From the cell containing the given text, extract its center point as (x, y) coordinate. 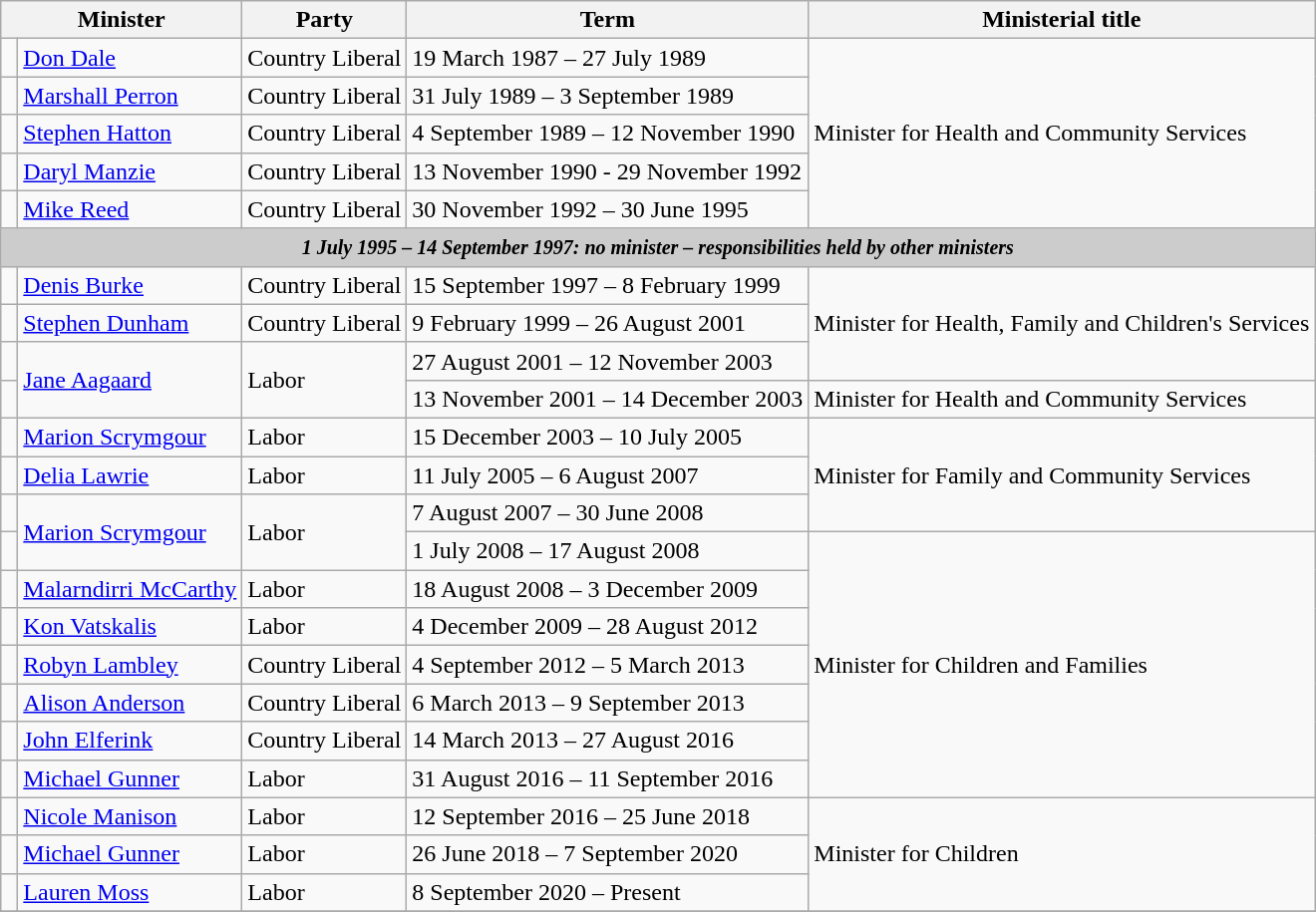
Stephen Hatton (130, 134)
4 December 2009 – 28 August 2012 (608, 627)
31 July 1989 – 3 September 1989 (608, 96)
Mike Reed (130, 209)
1 July 2008 – 17 August 2008 (608, 551)
Malarndirri McCarthy (130, 589)
Stephen Dunham (130, 323)
Term (608, 20)
Robyn Lambley (130, 665)
4 September 1989 – 12 November 1990 (608, 134)
Minister (122, 20)
26 June 2018 – 7 September 2020 (608, 854)
Alison Anderson (130, 703)
9 February 1999 – 26 August 2001 (608, 323)
15 September 1997 – 8 February 1999 (608, 285)
Nicole Manison (130, 816)
Kon Vatskalis (130, 627)
14 March 2013 – 27 August 2016 (608, 741)
11 July 2005 – 6 August 2007 (608, 475)
Minister for Children and Families (1062, 665)
Jane Aagaard (130, 380)
Denis Burke (130, 285)
18 August 2008 – 3 December 2009 (608, 589)
19 March 1987 – 27 July 1989 (608, 58)
Minister for Family and Community Services (1062, 474)
30 November 1992 – 30 June 1995 (608, 209)
John Elferink (130, 741)
4 September 2012 – 5 March 2013 (608, 665)
7 August 2007 – 30 June 2008 (608, 513)
13 November 2001 – 14 December 2003 (608, 399)
6 March 2013 – 9 September 2013 (608, 703)
Don Dale (130, 58)
12 September 2016 – 25 June 2018 (608, 816)
15 December 2003 – 10 July 2005 (608, 437)
31 August 2016 – 11 September 2016 (608, 778)
Delia Lawrie (130, 475)
Minister for Children (1062, 854)
Ministerial title (1062, 20)
Minister for Health, Family and Children's Services (1062, 323)
Party (325, 20)
1 July 1995 – 14 September 1997: no minister – responsibilities held by other ministers (658, 247)
8 September 2020 – Present (608, 892)
27 August 2001 – 12 November 2003 (608, 361)
13 November 1990 - 29 November 1992 (608, 171)
Lauren Moss (130, 892)
Daryl Manzie (130, 171)
Marshall Perron (130, 96)
